Identify which cell holds the provided text, then report its [X, Y] central coordinate. 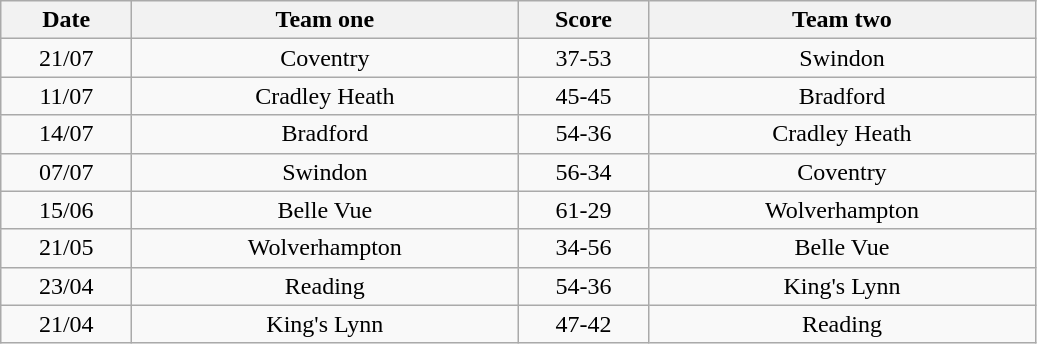
56-34 [584, 172]
11/07 [66, 96]
Score [584, 20]
21/05 [66, 248]
34-56 [584, 248]
14/07 [66, 134]
15/06 [66, 210]
61-29 [584, 210]
Team two [842, 20]
37-53 [584, 58]
Date [66, 20]
Team one [325, 20]
07/07 [66, 172]
23/04 [66, 286]
45-45 [584, 96]
21/07 [66, 58]
21/04 [66, 324]
47-42 [584, 324]
